From the cell containing the given text, extract its center point as (X, Y) coordinate. 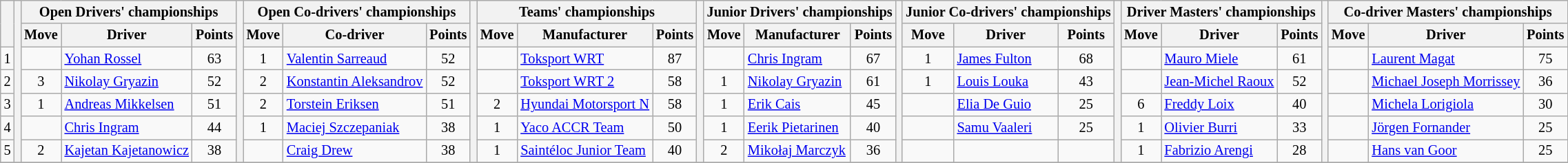
87 (675, 58)
43 (1086, 81)
Yohan Rossel (127, 58)
30 (1545, 105)
50 (675, 128)
Toksport WRT (584, 58)
Co-driver Masters' championships (1447, 12)
5 (8, 151)
Junior Co-drivers' championships (1008, 12)
Jörgen Fornander (1446, 128)
75 (1545, 58)
Open Co-drivers' championships (357, 12)
Torstein Eriksen (354, 105)
Michela Lorigiola (1446, 105)
Elia De Guio (1006, 105)
Maciej Szczepaniak (354, 128)
Samu Vaaleri (1006, 128)
Toksport WRT 2 (584, 81)
63 (214, 58)
Konstantin Aleksandrov (354, 81)
Hyundai Motorsport N (584, 105)
Mauro Miele (1220, 58)
67 (873, 58)
Craig Drew (354, 151)
James Fulton (1006, 58)
Jean-Michel Raoux (1220, 81)
Michael Joseph Morrissey (1446, 81)
Valentin Sarreaud (354, 58)
Driver Masters' championships (1221, 12)
Louis Louka (1006, 81)
45 (873, 105)
Teams' championships (587, 12)
Junior Drivers' championships (800, 12)
4 (8, 128)
44 (214, 128)
Laurent Magat (1446, 58)
Hans van Goor (1446, 151)
Yaco ACCR Team (584, 128)
33 (1299, 128)
Eerik Pietarinen (797, 128)
Mikołaj Marczyk (797, 151)
68 (1086, 58)
Co-driver (354, 35)
Erik Cais (797, 105)
Olivier Burri (1220, 128)
Kajetan Kajetanowicz (127, 151)
Saintéloc Junior Team (584, 151)
Freddy Loix (1220, 105)
Andreas Mikkelsen (127, 105)
6 (1141, 105)
Fabrizio Arengi (1220, 151)
28 (1299, 151)
Open Drivers' championships (128, 12)
